Determine the (X, Y) coordinate at the center of the cell enclosing the given text.  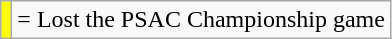
= Lost the PSAC Championship game (202, 20)
